For the text-containing cell, return its midpoint in (X, Y) coordinate format. 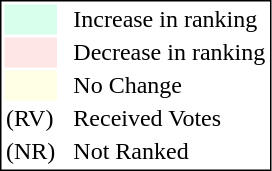
(NR) (30, 151)
Increase in ranking (170, 19)
No Change (170, 85)
Received Votes (170, 119)
Decrease in ranking (170, 53)
Not Ranked (170, 151)
(RV) (30, 119)
